Provide the (X, Y) coordinate of the cell's center where the given text is located.  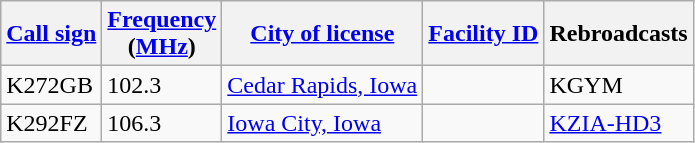
Cedar Rapids, Iowa (322, 85)
Call sign (52, 34)
Frequency(MHz) (162, 34)
106.3 (162, 123)
KZIA-HD3 (618, 123)
Facility ID (484, 34)
K292FZ (52, 123)
Iowa City, Iowa (322, 123)
102.3 (162, 85)
K272GB (52, 85)
City of license (322, 34)
KGYM (618, 85)
Rebroadcasts (618, 34)
